Provide the (X, Y) coordinate of the cell's center where the given text is located.  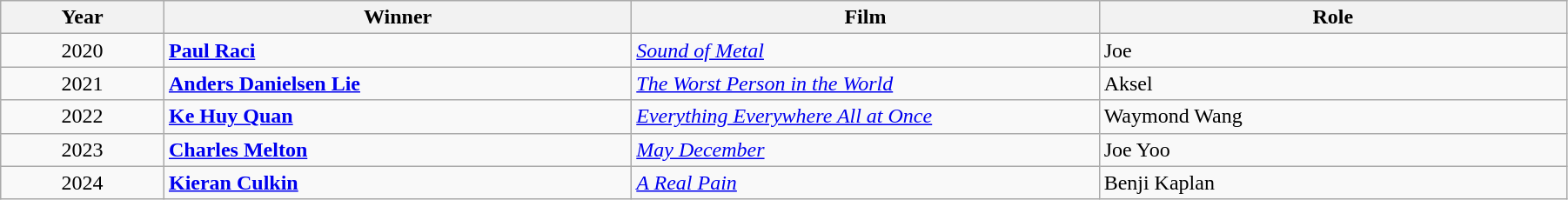
Aksel (1333, 83)
Charles Melton (397, 150)
Joe (1333, 50)
Waymond Wang (1333, 117)
Kieran Culkin (397, 183)
Joe Yoo (1333, 150)
2021 (83, 83)
A Real Pain (865, 183)
2024 (83, 183)
2022 (83, 117)
The Worst Person in the World (865, 83)
Year (83, 17)
Paul Raci (397, 50)
2020 (83, 50)
Role (1333, 17)
2023 (83, 150)
Anders Danielsen Lie (397, 83)
Everything Everywhere All at Once (865, 117)
Film (865, 17)
May December (865, 150)
Sound of Metal (865, 50)
Benji Kaplan (1333, 183)
Ke Huy Quan (397, 117)
Winner (397, 17)
